Find where the given text appears and provide that cell's center as [X, Y] coordinate. 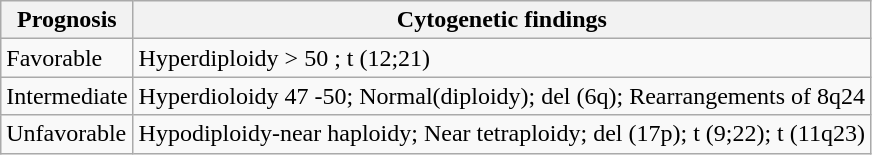
Hyperdioloidy 47 -50; Normal(diploidy); del (6q); Rearrangements of 8q24 [502, 96]
Intermediate [67, 96]
Prognosis [67, 20]
Cytogenetic findings [502, 20]
Unfavorable [67, 134]
Hyperdiploidy > 50 ; t (12;21) [502, 58]
Favorable [67, 58]
Hypodiploidy-near haploidy; Near tetraploidy; del (17p); t (9;22); t (11q23) [502, 134]
